Return [x, y] of the center of cell containing provided text 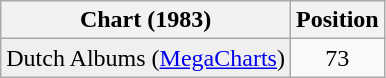
Dutch Albums (MegaCharts) [146, 58]
73 [337, 58]
Position [337, 20]
Chart (1983) [146, 20]
